Detect which cell encompasses the target text, then output its (X, Y) center coordinate. 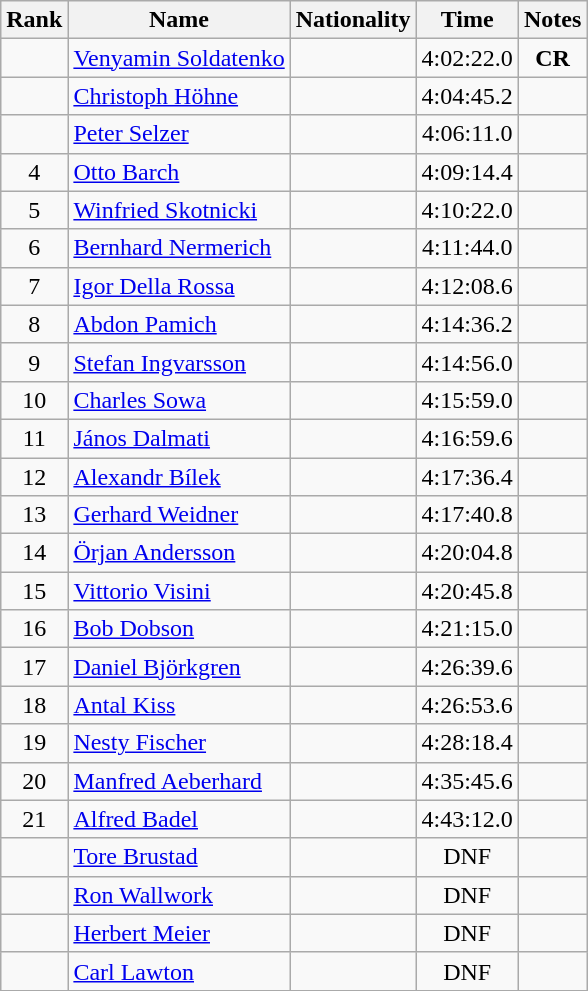
4 (34, 172)
Bob Dobson (179, 629)
Venyamin Soldatenko (179, 58)
4:17:40.8 (467, 515)
Manfred Aeberhard (179, 781)
16 (34, 629)
Nationality (353, 20)
4:17:36.4 (467, 477)
Gerhard Weidner (179, 515)
4:26:39.6 (467, 667)
Tore Brustad (179, 857)
4:16:59.6 (467, 438)
Rank (34, 20)
8 (34, 324)
4:28:18.4 (467, 743)
12 (34, 477)
Nesty Fischer (179, 743)
Daniel Björkgren (179, 667)
Alexandr Bílek (179, 477)
Igor Della Rossa (179, 286)
20 (34, 781)
Stefan Ingvarsson (179, 362)
Notes (552, 20)
4:43:12.0 (467, 819)
4:20:45.8 (467, 591)
Herbert Meier (179, 933)
Antal Kiss (179, 705)
6 (34, 248)
Ron Wallwork (179, 895)
4:15:59.0 (467, 400)
4:06:11.0 (467, 134)
4:35:45.6 (467, 781)
János Dalmati (179, 438)
21 (34, 819)
Time (467, 20)
4:14:36.2 (467, 324)
Vittorio Visini (179, 591)
4:20:04.8 (467, 553)
13 (34, 515)
Charles Sowa (179, 400)
Name (179, 20)
18 (34, 705)
19 (34, 743)
4:10:22.0 (467, 210)
Peter Selzer (179, 134)
4:04:45.2 (467, 96)
Christoph Höhne (179, 96)
14 (34, 553)
Winfried Skotnicki (179, 210)
4:21:15.0 (467, 629)
4:12:08.6 (467, 286)
Örjan Andersson (179, 553)
4:26:53.6 (467, 705)
Alfred Badel (179, 819)
7 (34, 286)
4:02:22.0 (467, 58)
11 (34, 438)
10 (34, 400)
Abdon Pamich (179, 324)
4:09:14.4 (467, 172)
9 (34, 362)
Otto Barch (179, 172)
17 (34, 667)
Carl Lawton (179, 971)
CR (552, 58)
15 (34, 591)
4:14:56.0 (467, 362)
Bernhard Nermerich (179, 248)
4:11:44.0 (467, 248)
5 (34, 210)
